Scan for the cell matching the given text and deliver its (x, y) coordinate at center. 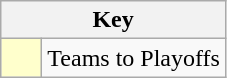
Teams to Playoffs (134, 58)
Key (114, 20)
